Locate the cell with the specified text and output its [x, y] center coordinate. 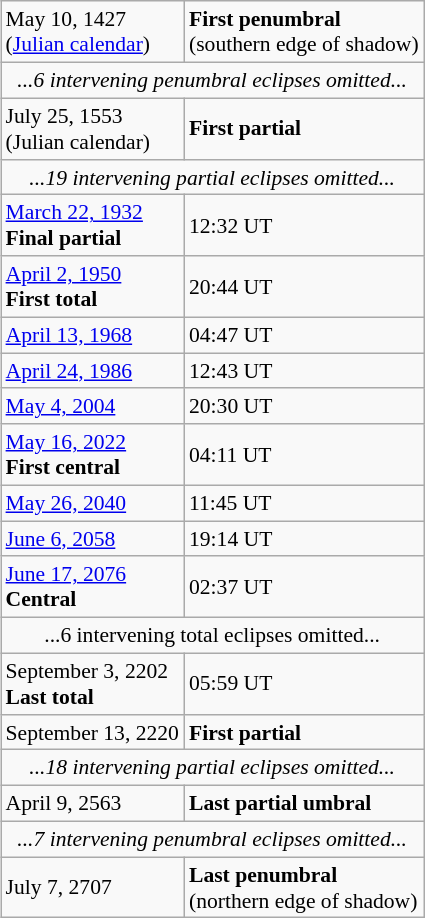
Last penumbral (northern edge of shadow) [304, 888]
Last partial umbral [304, 803]
04:47 UT [304, 335]
September 3, 2202Last total [92, 684]
05:59 UT [304, 684]
July 25, 1553(Julian calendar) [92, 128]
May 10, 1427(Julian calendar) [92, 32]
First penumbral (southern edge of shadow) [304, 32]
...18 intervening partial eclipses omitted... [212, 768]
September 13, 2220 [92, 732]
May 16, 2022First central [92, 454]
June 6, 2058 [92, 539]
04:11 UT [304, 454]
02:37 UT [304, 586]
April 13, 1968 [92, 335]
11:45 UT [304, 503]
...19 intervening partial eclipses omitted... [212, 177]
May 26, 2040 [92, 503]
April 24, 1986 [92, 371]
June 17, 2076Central [92, 586]
19:14 UT [304, 539]
12:43 UT [304, 371]
March 22, 1932Final partial [92, 226]
20:44 UT [304, 286]
July 7, 2707 [92, 888]
...6 intervening total eclipses omitted... [212, 635]
...6 intervening penumbral eclipses omitted... [212, 80]
20:30 UT [304, 406]
12:32 UT [304, 226]
April 2, 1950First total [92, 286]
...7 intervening penumbral eclipses omitted... [212, 839]
May 4, 2004 [92, 406]
April 9, 2563 [92, 803]
